From the cell containing the given text, extract its center point as [X, Y] coordinate. 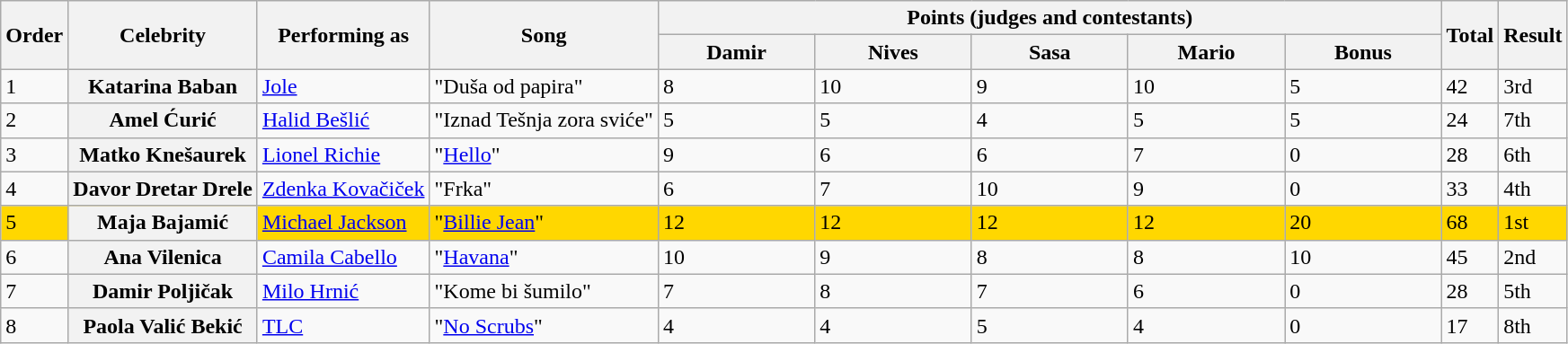
1st [1533, 223]
Maja Bajamić [164, 223]
Bonus [1363, 52]
"Billie Jean" [544, 223]
Halid Bešlić [343, 120]
68 [1470, 223]
Matko Knešaurek [164, 154]
45 [1470, 257]
Performing as [343, 35]
Order [34, 35]
"Frka" [544, 189]
Result [1533, 35]
Davor Dretar Drele [164, 189]
"Kome bi šumilo" [544, 291]
8th [1533, 325]
Michael Jackson [343, 223]
Jole [343, 86]
"No Scrubs" [544, 325]
Ana Vilenica [164, 257]
Damir [736, 52]
20 [1363, 223]
Sasa [1050, 52]
Mario [1206, 52]
Lionel Richie [343, 154]
1 [34, 86]
Damir Poljičak [164, 291]
Total [1470, 35]
Paola Valić Bekić [164, 325]
6th [1533, 154]
Katarina Baban [164, 86]
3 [34, 154]
"Hello" [544, 154]
33 [1470, 189]
2nd [1533, 257]
"Duša od papira" [544, 86]
4th [1533, 189]
"Havana" [544, 257]
"Iznad Tešnja zora sviće" [544, 120]
Milo Hrnić [343, 291]
3rd [1533, 86]
TLC [343, 325]
5th [1533, 291]
Camila Cabello [343, 257]
2 [34, 120]
Amel Ćurić [164, 120]
Celebrity [164, 35]
24 [1470, 120]
Nives [893, 52]
Points (judges and contestants) [1050, 18]
17 [1470, 325]
42 [1470, 86]
7th [1533, 120]
Zdenka Kovačiček [343, 189]
Song [544, 35]
